Locate the cell with the specified text and output its (x, y) center coordinate. 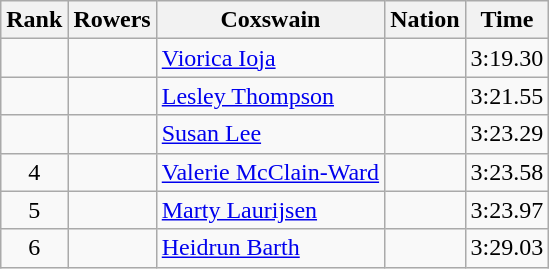
Rank (34, 20)
3:29.03 (507, 248)
Rowers (112, 20)
Time (507, 20)
Susan Lee (270, 134)
5 (34, 210)
Valerie McClain-Ward (270, 172)
4 (34, 172)
3:23.29 (507, 134)
Marty Laurijsen (270, 210)
3:21.55 (507, 96)
Coxswain (270, 20)
3:23.97 (507, 210)
6 (34, 248)
Viorica Ioja (270, 58)
3:23.58 (507, 172)
3:19.30 (507, 58)
Heidrun Barth (270, 248)
Lesley Thompson (270, 96)
Nation (425, 20)
